Locate the cell with the specified text and output its [X, Y] center coordinate. 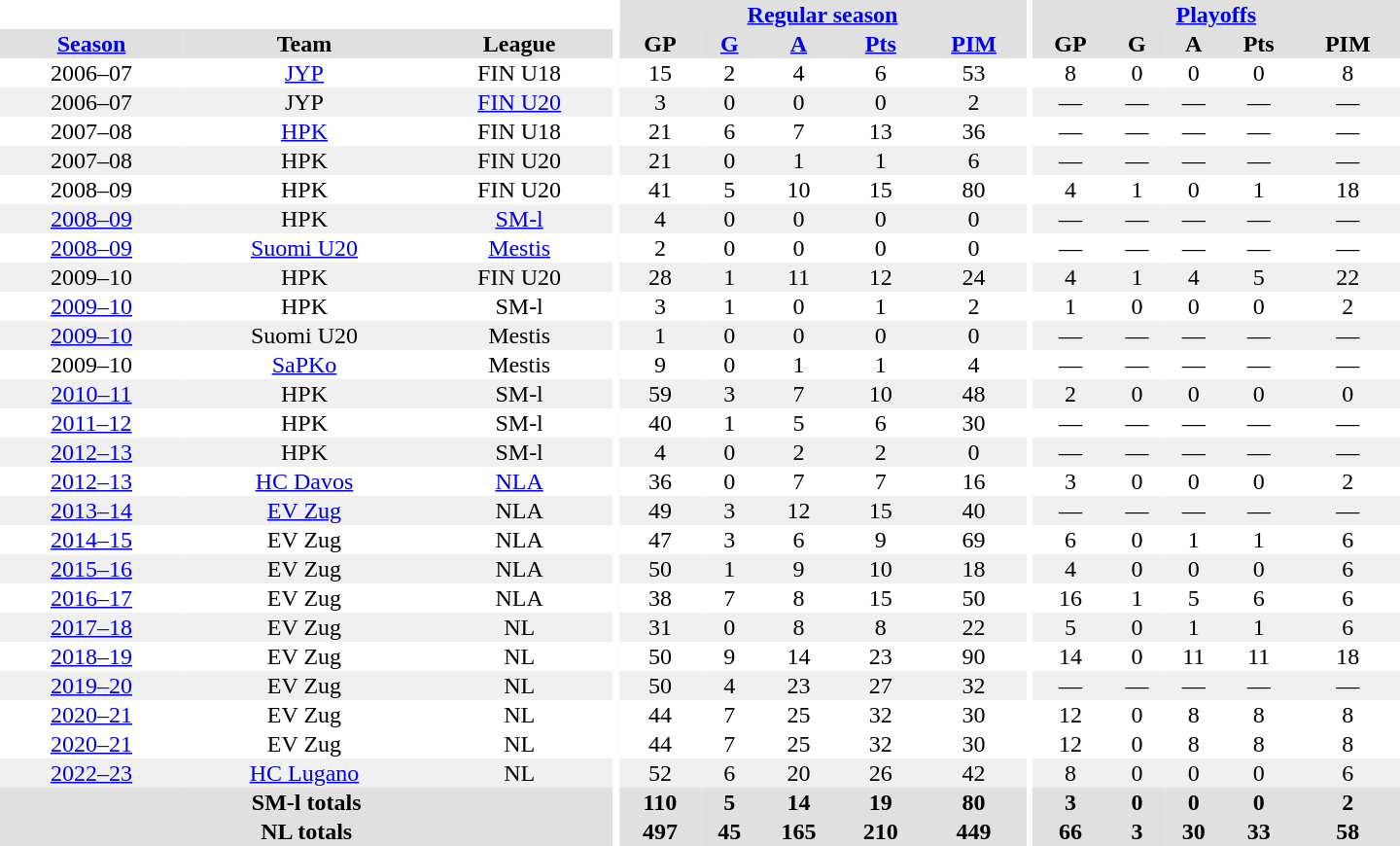
2017–18 [91, 627]
2011–12 [91, 423]
90 [974, 656]
52 [660, 773]
SM-l totals [306, 802]
49 [660, 511]
2018–19 [91, 656]
Team [304, 44]
110 [660, 802]
42 [974, 773]
20 [798, 773]
2016–17 [91, 598]
497 [660, 831]
27 [881, 686]
Season [91, 44]
449 [974, 831]
59 [660, 394]
45 [729, 831]
33 [1259, 831]
31 [660, 627]
2010–11 [91, 394]
Regular season [822, 15]
19 [881, 802]
48 [974, 394]
58 [1347, 831]
SaPKo [304, 365]
13 [881, 131]
2015–16 [91, 569]
66 [1070, 831]
165 [798, 831]
24 [974, 277]
HC Lugano [304, 773]
2013–14 [91, 511]
2019–20 [91, 686]
38 [660, 598]
28 [660, 277]
47 [660, 540]
2014–15 [91, 540]
69 [974, 540]
HC Davos [304, 481]
2022–23 [91, 773]
53 [974, 73]
41 [660, 190]
Playoffs [1216, 15]
NL totals [306, 831]
26 [881, 773]
210 [881, 831]
League [519, 44]
